Search for the cell housing the specified text and yield its [X, Y] center coordinate. 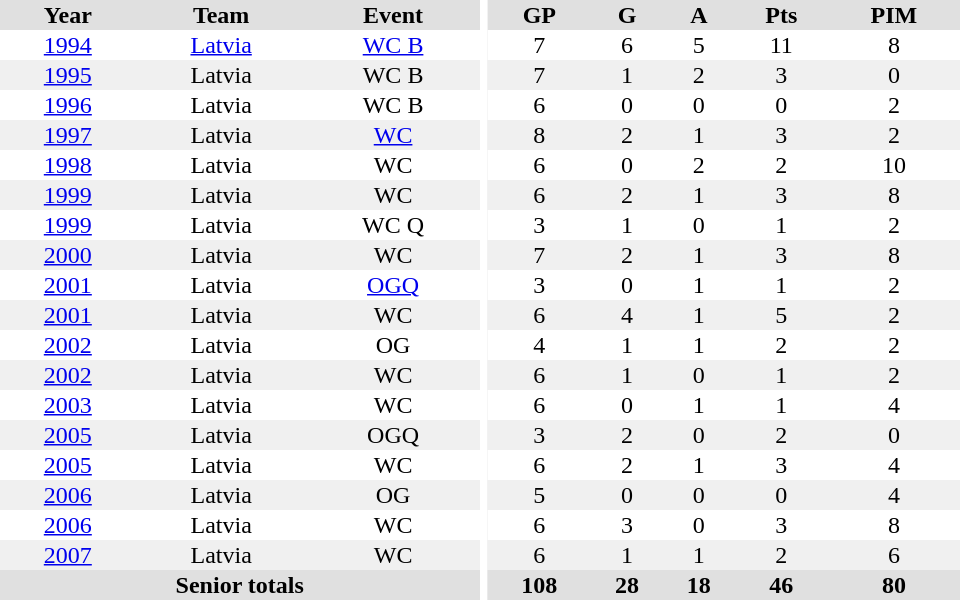
108 [539, 585]
Event [394, 15]
1994 [68, 45]
1998 [68, 165]
2007 [68, 555]
Senior totals [240, 585]
Pts [782, 15]
1997 [68, 135]
10 [894, 165]
PIM [894, 15]
80 [894, 585]
Year [68, 15]
Team [222, 15]
G [627, 15]
2000 [68, 255]
1995 [68, 75]
11 [782, 45]
1996 [68, 105]
46 [782, 585]
WC Q [394, 225]
18 [699, 585]
GP [539, 15]
A [699, 15]
28 [627, 585]
2003 [68, 405]
